For the text-containing cell, return its midpoint in (X, Y) coordinate format. 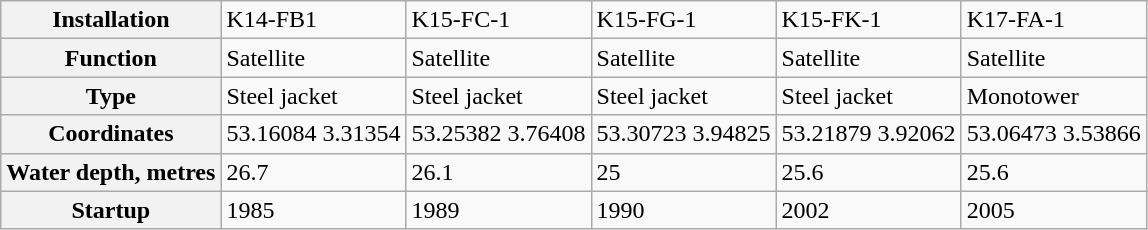
Startup (111, 210)
2005 (1054, 210)
Coordinates (111, 134)
53.30723 3.94825 (684, 134)
K15-FG-1 (684, 20)
1990 (684, 210)
53.25382 3.76408 (498, 134)
Type (111, 96)
1989 (498, 210)
K15-FK-1 (868, 20)
2002 (868, 210)
53.16084 3.31354 (314, 134)
53.21879 3.92062 (868, 134)
K14-FB1 (314, 20)
Installation (111, 20)
53.06473 3.53866 (1054, 134)
K15-FC-1 (498, 20)
K17-FA-1 (1054, 20)
26.7 (314, 172)
1985 (314, 210)
26.1 (498, 172)
Function (111, 58)
Water depth, metres (111, 172)
Monotower (1054, 96)
25 (684, 172)
